Output the (x, y) coordinate of the center of the cell containing the given text.  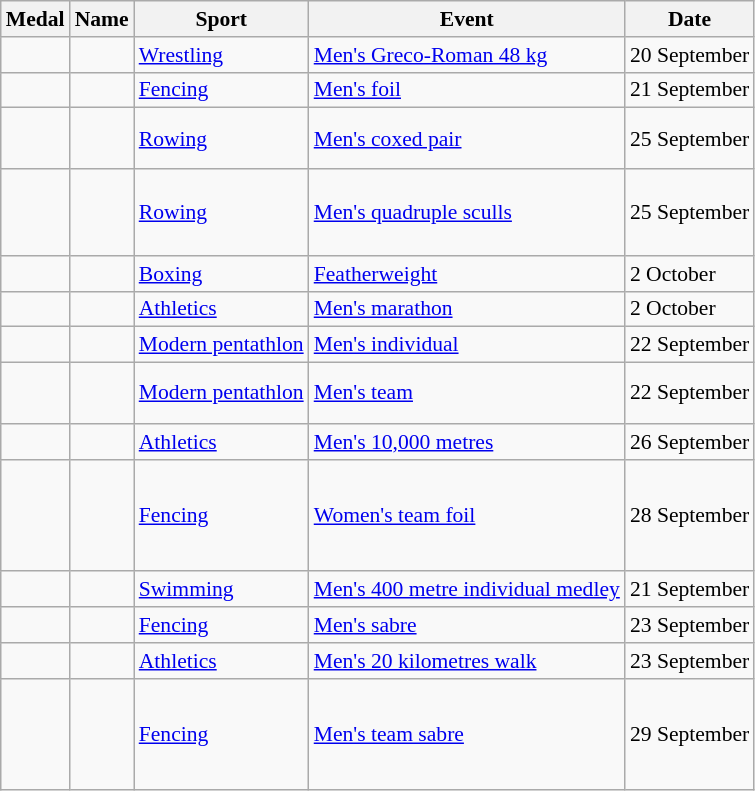
Swimming (222, 590)
Men's team (467, 394)
Medal (36, 19)
Men's marathon (467, 309)
Boxing (222, 274)
Men's 10,000 metres (467, 442)
Men's team sabre (467, 734)
Men's quadruple sculls (467, 212)
Men's coxed pair (467, 138)
Men's foil (467, 90)
Men's sabre (467, 625)
28 September (690, 515)
Date (690, 19)
Sport (222, 19)
26 September (690, 442)
Men's 400 metre individual medley (467, 590)
29 September (690, 734)
Women's team foil (467, 515)
Men's individual (467, 345)
Wrestling (222, 55)
Featherweight (467, 274)
Name (102, 19)
20 September (690, 55)
Event (467, 19)
Men's Greco-Roman 48 kg (467, 55)
Men's 20 kilometres walk (467, 661)
